Identify which cell holds the provided text, then report its [X, Y] central coordinate. 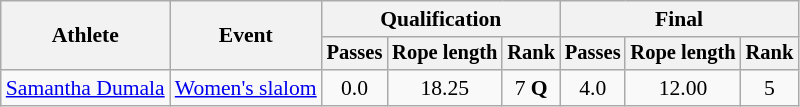
Samantha Dumala [86, 88]
Women's slalom [246, 88]
5 [770, 88]
Athlete [86, 36]
12.00 [682, 88]
4.0 [593, 88]
Qualification [441, 19]
18.25 [444, 88]
Final [679, 19]
7 Q [531, 88]
0.0 [355, 88]
Event [246, 36]
